Locate the cell with the specified text and output its [X, Y] center coordinate. 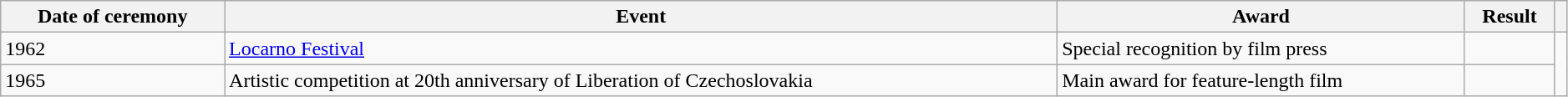
Main award for feature-length film [1261, 80]
1965 [113, 80]
Result [1509, 17]
1962 [113, 48]
Award [1261, 17]
Event [642, 17]
Date of ceremony [113, 17]
Locarno Festival [642, 48]
Artistic competition at 20th anniversary of Liberation of Czechoslovakia [642, 80]
Special recognition by film press [1261, 48]
